Scan for the cell matching the given text and deliver its [X, Y] coordinate at center. 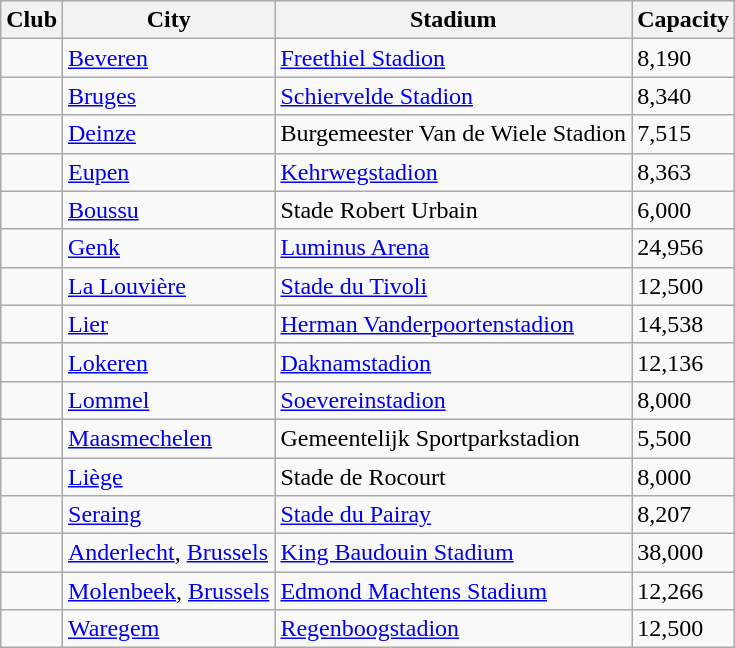
Lommel [169, 400]
12,266 [684, 591]
8,190 [684, 58]
Kehrwegstadion [454, 172]
Liège [169, 477]
City [169, 20]
Lokeren [169, 362]
Waregem [169, 629]
Stade Robert Urbain [454, 210]
14,538 [684, 324]
Anderlecht, Brussels [169, 553]
Stade du Tivoli [454, 286]
Schiervelde Stadion [454, 96]
7,515 [684, 134]
Stadium [454, 20]
Capacity [684, 20]
Soevereinstadion [454, 400]
8,340 [684, 96]
Molenbeek, Brussels [169, 591]
Lier [169, 324]
38,000 [684, 553]
Herman Vanderpoortenstadion [454, 324]
Regenboogstadion [454, 629]
Burgemeester Van de Wiele Stadion [454, 134]
Eupen [169, 172]
Stade de Rocourt [454, 477]
6,000 [684, 210]
Maasmechelen [169, 438]
24,956 [684, 248]
Club [32, 20]
5,500 [684, 438]
Boussu [169, 210]
Edmond Machtens Stadium [454, 591]
Bruges [169, 96]
Genk [169, 248]
8,363 [684, 172]
Daknamstadion [454, 362]
Stade du Pairay [454, 515]
Gemeentelijk Sportparkstadion [454, 438]
La Louvière [169, 286]
8,207 [684, 515]
Freethiel Stadion [454, 58]
Deinze [169, 134]
Luminus Arena [454, 248]
Beveren [169, 58]
12,136 [684, 362]
King Baudouin Stadium [454, 553]
Seraing [169, 515]
